Pinpoint the cell where the given text exists, returning its [x, y] midpoint coordinate. 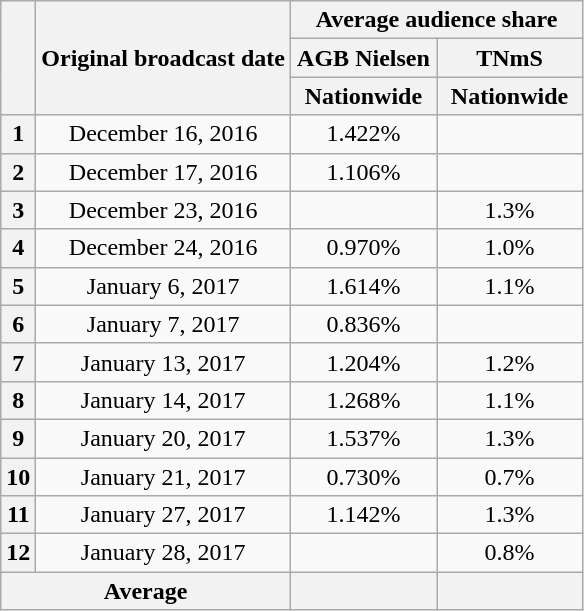
0.836% [363, 324]
January 21, 2017 [164, 477]
10 [18, 477]
1.204% [363, 362]
Average audience share [436, 20]
TNmS [509, 58]
Average [146, 591]
1.537% [363, 438]
1.422% [363, 134]
January 27, 2017 [164, 515]
January 6, 2017 [164, 286]
5 [18, 286]
January 28, 2017 [164, 553]
December 24, 2016 [164, 248]
January 13, 2017 [164, 362]
January 20, 2017 [164, 438]
0.730% [363, 477]
3 [18, 210]
12 [18, 553]
AGB Nielsen [363, 58]
9 [18, 438]
December 23, 2016 [164, 210]
8 [18, 400]
1.268% [363, 400]
January 14, 2017 [164, 400]
7 [18, 362]
0.970% [363, 248]
1.2% [509, 362]
December 16, 2016 [164, 134]
2 [18, 172]
11 [18, 515]
1.142% [363, 515]
4 [18, 248]
December 17, 2016 [164, 172]
1 [18, 134]
0.7% [509, 477]
6 [18, 324]
1.106% [363, 172]
1.0% [509, 248]
January 7, 2017 [164, 324]
0.8% [509, 553]
1.614% [363, 286]
Original broadcast date [164, 58]
